Scan for the cell matching the given text and deliver its (x, y) coordinate at center. 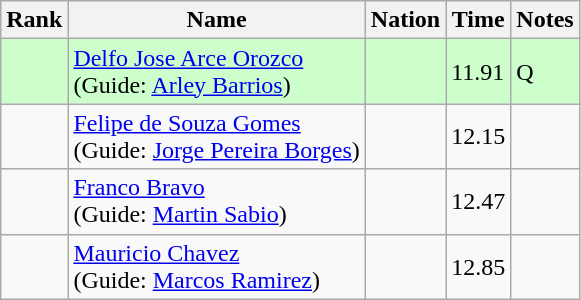
Notes (545, 20)
12.85 (478, 266)
Nation (405, 20)
Q (545, 72)
Name (216, 20)
11.91 (478, 72)
Rank (34, 20)
Franco Bravo(Guide: Martin Sabio) (216, 202)
Delfo Jose Arce Orozco(Guide: Arley Barrios) (216, 72)
Time (478, 20)
12.47 (478, 202)
Felipe de Souza Gomes(Guide: Jorge Pereira Borges) (216, 136)
12.15 (478, 136)
Mauricio Chavez(Guide: Marcos Ramirez) (216, 266)
